Return (x, y) of the center of cell containing provided text 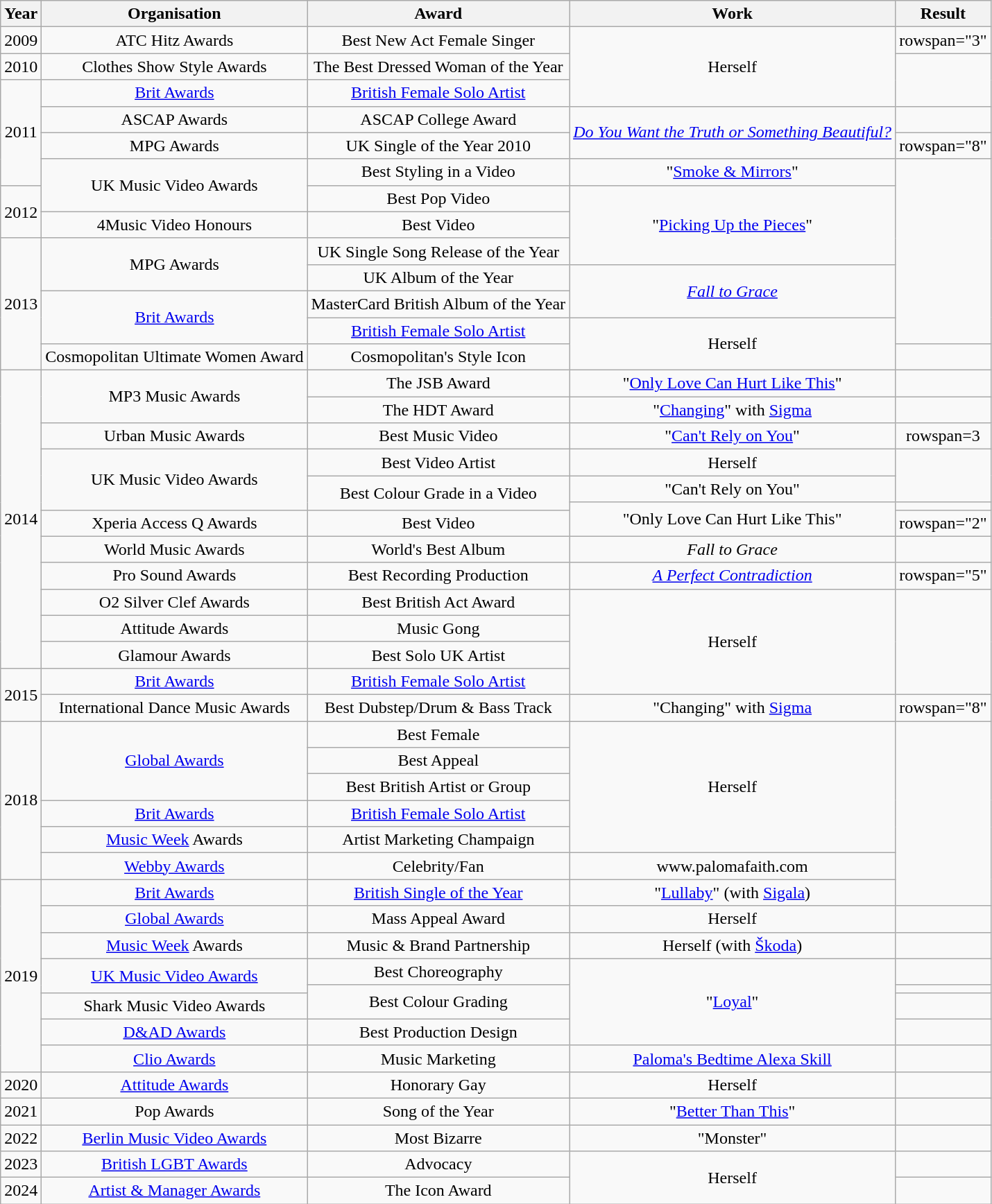
2022 (21, 1138)
ASCAP Awards (175, 119)
Best British Artist or Group (438, 787)
2023 (21, 1164)
Do You Want the Truth or Something Beautiful? (733, 132)
Artist Marketing Champaign (438, 840)
2014 (21, 519)
Work (733, 14)
Clothes Show Style Awards (175, 67)
Best Styling in a Video (438, 172)
www.palomafaith.com (733, 866)
2011 (21, 132)
Honorary Gay (438, 1085)
Best British Act Award (438, 602)
"Lullaby" (with Sigala) (733, 893)
Best Colour Grade in a Video (438, 492)
Advocacy (438, 1164)
Herself (with Škoda) (733, 945)
Cosmopolitan Ultimate Women Award (175, 357)
Webby Awards (175, 866)
UK Single Song Release of the Year (438, 251)
2013 (21, 304)
2010 (21, 67)
ASCAP College Award (438, 119)
ATC Hitz Awards (175, 40)
2012 (21, 212)
"Loyal" (733, 1001)
MP3 Music Awards (175, 397)
rowspan="5" (943, 576)
Year (21, 14)
World's Best Album (438, 549)
Best Recording Production (438, 576)
British Single of the Year (438, 893)
The Icon Award (438, 1191)
rowspan="2" (943, 523)
"Better Than This" (733, 1111)
Berlin Music Video Awards (175, 1138)
Glamour Awards (175, 655)
Most Bizarre (438, 1138)
Best Choreography (438, 972)
Music Marketing (438, 1058)
British LGBT Awards (175, 1164)
rowspan="3" (943, 40)
2024 (21, 1191)
Pro Sound Awards (175, 576)
Cosmopolitan's Style Icon (438, 357)
International Dance Music Awards (175, 707)
2021 (21, 1111)
The Best Dressed Woman of the Year (438, 67)
Best Colour Grading (438, 1001)
The JSB Award (438, 384)
Best Appeal (438, 761)
Celebrity/Fan (438, 866)
Clio Awards (175, 1058)
"Smoke & Mirrors" (733, 172)
"Monster" (733, 1138)
Best Pop Video (438, 198)
Best Dubstep/Drum & Bass Track (438, 707)
Best Music Video (438, 436)
Music & Brand Partnership (438, 945)
MasterCard British Album of the Year (438, 304)
2018 (21, 800)
Best Video Artist (438, 463)
2015 (21, 694)
Best Female (438, 734)
2019 (21, 976)
Best Solo UK Artist (438, 655)
UK Single of the Year 2010 (438, 146)
Artist & Manager Awards (175, 1191)
The HDT Award (438, 410)
Music Gong (438, 628)
Result (943, 14)
Best New Act Female Singer (438, 40)
Pop Awards (175, 1111)
2020 (21, 1085)
UK Album of the Year (438, 277)
Xperia Access Q Awards (175, 523)
Organisation (175, 14)
Shark Music Video Awards (175, 1006)
Best Production Design (438, 1032)
Urban Music Awards (175, 436)
D&AD Awards (175, 1032)
O2 Silver Clef Awards (175, 602)
2009 (21, 40)
Song of the Year (438, 1111)
A Perfect Contradiction (733, 576)
Award (438, 14)
rowspan=3 (943, 436)
"Picking Up the Pieces" (733, 225)
Mass Appeal Award (438, 919)
Paloma's Bedtime Alexa Skill (733, 1058)
World Music Awards (175, 549)
4Music Video Honours (175, 225)
